Detect which cell encompasses the target text, then output its [x, y] center coordinate. 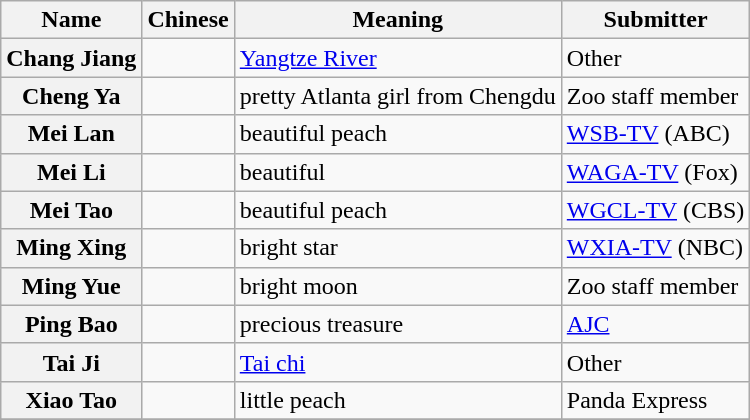
Ping Bao [72, 324]
Xiao Tao [72, 400]
beautiful [398, 172]
WAGA-TV (Fox) [656, 172]
bright moon [398, 286]
AJC [656, 324]
little peach [398, 400]
pretty Atlanta girl from Chengdu [398, 96]
WXIA-TV (NBC) [656, 248]
Mei Li [72, 172]
Panda Express [656, 400]
Yangtze River [398, 58]
Meaning [398, 20]
WSB-TV (ABC) [656, 134]
Mei Tao [72, 210]
Ming Yue [72, 286]
Submitter [656, 20]
WGCL-TV (CBS) [656, 210]
Tai Ji [72, 362]
Chang Jiang [72, 58]
Mei Lan [72, 134]
Chinese [188, 20]
Cheng Ya [72, 96]
precious treasure [398, 324]
Ming Xing [72, 248]
Name [72, 20]
Tai chi [398, 362]
bright star [398, 248]
